Return the [X, Y] coordinate for the center point of the cell that contains the specified text.  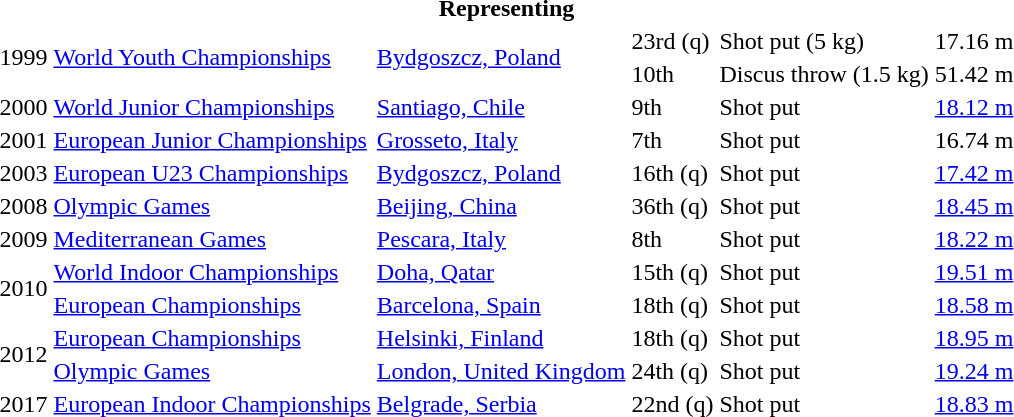
Pescara, Italy [501, 239]
World Youth Championships [212, 58]
London, United Kingdom [501, 371]
Grosseto, Italy [501, 140]
9th [672, 107]
10th [672, 74]
16th (q) [672, 173]
Doha, Qatar [501, 272]
Discus throw (1.5 kg) [824, 74]
Shot put (5 kg) [824, 41]
World Junior Championships [212, 107]
European U23 Championships [212, 173]
Helsinki, Finland [501, 338]
Santiago, Chile [501, 107]
European Junior Championships [212, 140]
24th (q) [672, 371]
Beijing, China [501, 206]
Barcelona, Spain [501, 305]
23rd (q) [672, 41]
36th (q) [672, 206]
15th (q) [672, 272]
8th [672, 239]
7th [672, 140]
World Indoor Championships [212, 272]
Mediterranean Games [212, 239]
